Output the (x, y) coordinate of the center of the cell containing the given text.  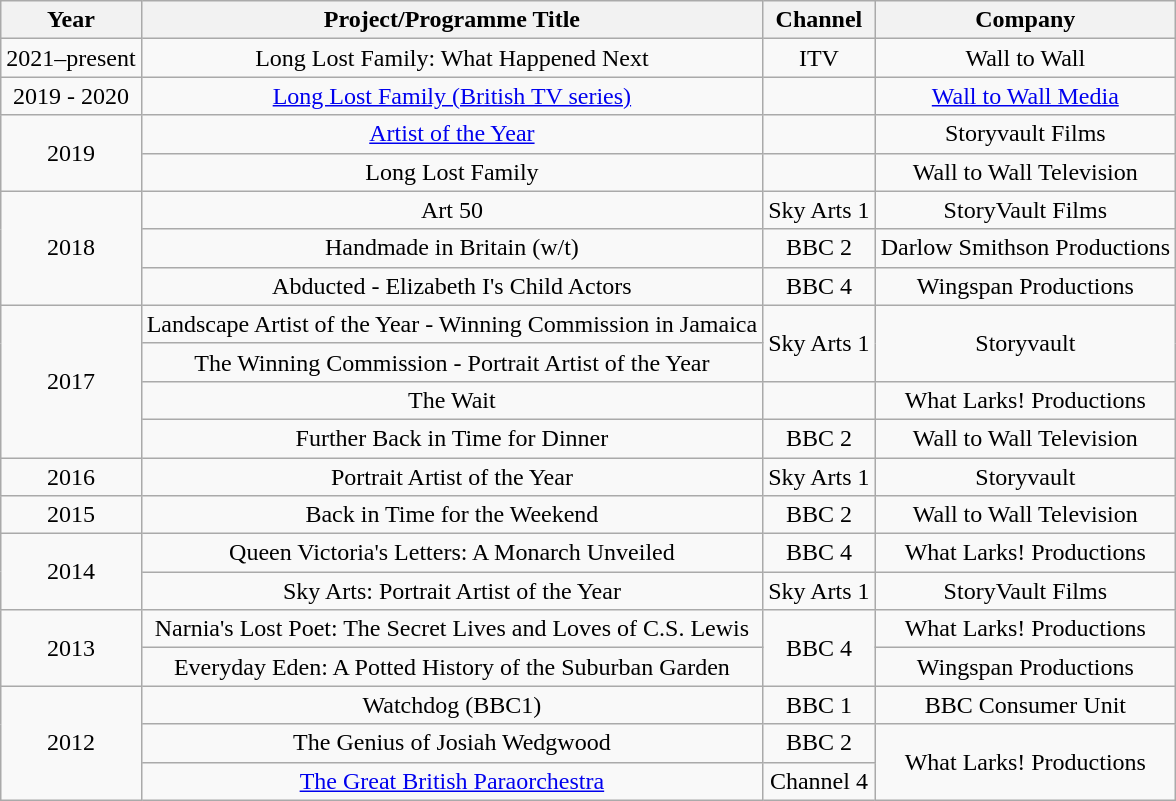
2015 (71, 515)
The Genius of Josiah Wedgwood (452, 743)
Back in Time for the Weekend (452, 515)
Long Lost Family (British TV series) (452, 96)
BBC Consumer Unit (1025, 705)
2013 (71, 648)
ITV (819, 58)
2014 (71, 572)
2018 (71, 248)
Everyday Eden: A Potted History of the Suburban Garden (452, 667)
2019 (71, 153)
2017 (71, 381)
Project/Programme Title (452, 20)
Long Lost Family (452, 172)
Handmade in Britain (w/t) (452, 248)
Company (1025, 20)
2021–present (71, 58)
Abducted - Elizabeth I's Child Actors (452, 286)
Artist of the Year (452, 134)
Channel (819, 20)
Storyvault Films (1025, 134)
2016 (71, 477)
Darlow Smithson Productions (1025, 248)
Portrait Artist of the Year (452, 477)
2012 (71, 743)
Narnia's Lost Poet: The Secret Lives and Loves of C.S. Lewis (452, 629)
Wall to Wall Media (1025, 96)
Year (71, 20)
Watchdog (BBC1) (452, 705)
Queen Victoria's Letters: A Monarch Unveiled (452, 553)
BBC 1 (819, 705)
2019 - 2020 (71, 96)
Long Lost Family: What Happened Next (452, 58)
Wall to Wall (1025, 58)
The Wait (452, 400)
Art 50 (452, 210)
Channel 4 (819, 781)
The Winning Commission - Portrait Artist of the Year (452, 362)
Landscape Artist of the Year - Winning Commission in Jamaica (452, 324)
Sky Arts: Portrait Artist of the Year (452, 591)
The Great British Paraorchestra (452, 781)
Further Back in Time for Dinner (452, 438)
